Search for the cell housing the specified text and yield its (x, y) center coordinate. 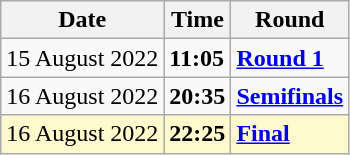
Round (290, 20)
Round 1 (290, 58)
Semifinals (290, 96)
20:35 (198, 96)
Time (198, 20)
Final (290, 134)
15 August 2022 (82, 58)
Date (82, 20)
11:05 (198, 58)
22:25 (198, 134)
